Pinpoint the cell where the given text exists, returning its [X, Y] midpoint coordinate. 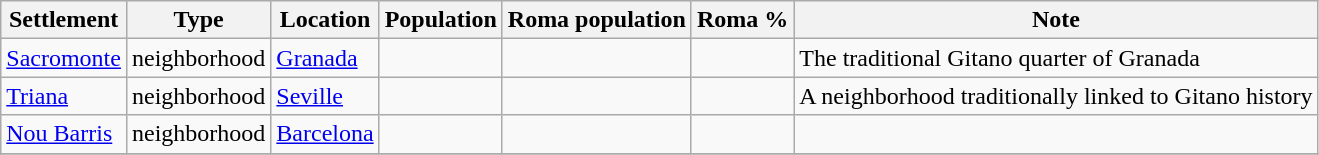
Roma population [596, 20]
Barcelona [325, 134]
Nou Barris [64, 134]
Granada [325, 58]
Settlement [64, 20]
Sacromonte [64, 58]
Location [325, 20]
The traditional Gitano quarter of Granada [1056, 58]
Note [1056, 20]
Population [440, 20]
A neighborhood traditionally linked to Gitano history [1056, 96]
Seville [325, 96]
Triana [64, 96]
Type [198, 20]
Roma % [742, 20]
